Locate the cell with the specified text and output its [x, y] center coordinate. 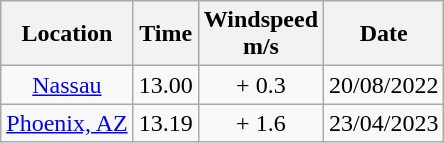
20/08/2022 [384, 85]
23/04/2023 [384, 123]
Phoenix, AZ [67, 123]
13.19 [166, 123]
13.00 [166, 85]
Location [67, 34]
+ 1.6 [260, 123]
Windspeedm/s [260, 34]
Nassau [67, 85]
Time [166, 34]
Date [384, 34]
+ 0.3 [260, 85]
